Pinpoint the cell where the given text exists, returning its [X, Y] midpoint coordinate. 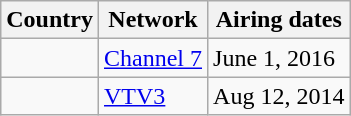
Country [50, 20]
June 1, 2016 [279, 58]
Channel 7 [152, 58]
Airing dates [279, 20]
Aug 12, 2014 [279, 96]
VTV3 [152, 96]
Network [152, 20]
